Search for the cell housing the specified text and yield its (x, y) center coordinate. 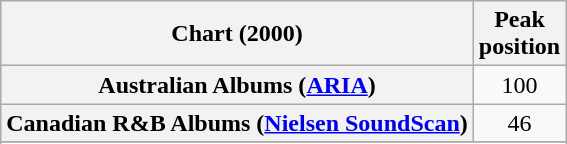
Peakposition (519, 34)
Canadian R&B Albums (Nielsen SoundScan) (238, 123)
46 (519, 123)
Chart (2000) (238, 34)
100 (519, 85)
Australian Albums (ARIA) (238, 85)
